Extract the (x, y) coordinate from the center of the cell holding the provided text.  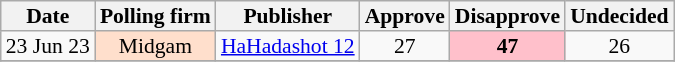
47 (508, 46)
Midgam (156, 46)
Date (48, 16)
Approve (405, 16)
Undecided (619, 16)
27 (405, 46)
Publisher (288, 16)
26 (619, 46)
Disapprove (508, 16)
Polling firm (156, 16)
23 Jun 23 (48, 46)
HaHadashot 12 (288, 46)
